Determine the [x, y] coordinate at the center of the cell enclosing the given text.  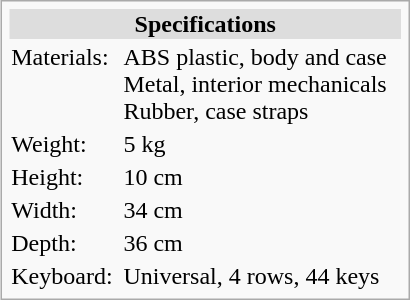
Width: [64, 210]
34 cm [262, 210]
Materials: [64, 84]
Weight: [64, 144]
Keyboard: [64, 276]
Universal, 4 rows, 44 keys [262, 276]
Height: [64, 177]
ABS plastic, body and caseMetal, interior mechanicalsRubber, case straps [262, 84]
10 cm [262, 177]
36 cm [262, 243]
Specifications [206, 24]
5 kg [262, 144]
Depth: [64, 243]
